Scan for the cell matching the given text and deliver its (x, y) coordinate at center. 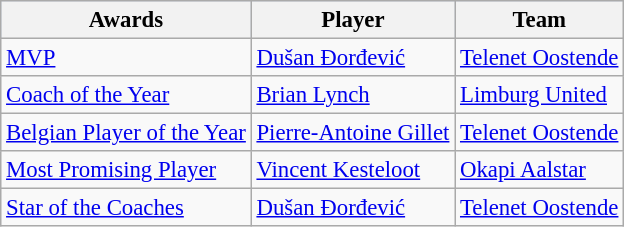
MVP (126, 58)
Most Promising Player (126, 170)
Okapi Aalstar (540, 170)
Pierre-Antoine Gillet (353, 133)
Limburg United (540, 95)
Awards (126, 20)
Player (353, 20)
Team (540, 20)
Star of the Coaches (126, 208)
Brian Lynch (353, 95)
Belgian Player of the Year (126, 133)
Coach of the Year (126, 95)
Vincent Kesteloot (353, 170)
